Capture the cell that displays the provided text and extract its (x, y) central coordinate. 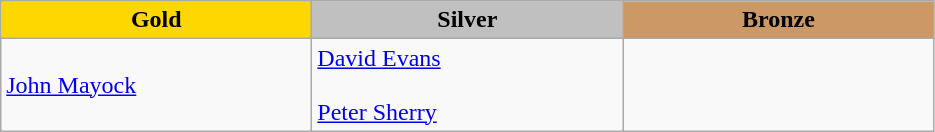
Silver (468, 20)
Gold (156, 20)
Bronze (778, 20)
David EvansPeter Sherry (468, 85)
John Mayock (156, 85)
